Capture the cell that displays the provided text and extract its [x, y] central coordinate. 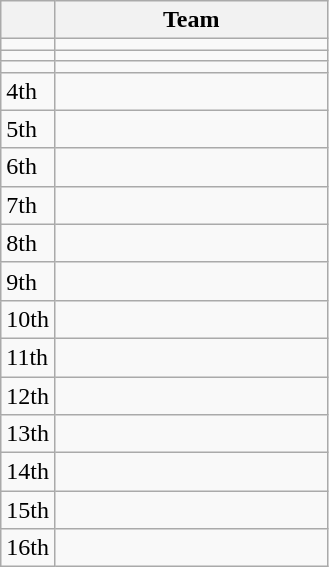
6th [28, 167]
11th [28, 357]
15th [28, 510]
14th [28, 472]
9th [28, 281]
13th [28, 434]
5th [28, 129]
8th [28, 243]
Team [191, 20]
4th [28, 91]
16th [28, 548]
7th [28, 205]
10th [28, 319]
12th [28, 395]
